Detect which cell encompasses the target text, then output its [x, y] center coordinate. 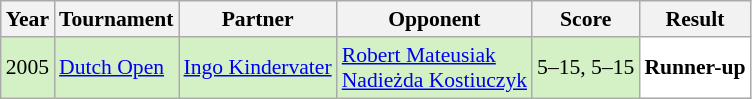
Opponent [434, 19]
Year [28, 19]
Result [694, 19]
Dutch Open [116, 68]
Tournament [116, 19]
Partner [258, 19]
Robert Mateusiak Nadieżda Kostiuczyk [434, 68]
Ingo Kindervater [258, 68]
Runner-up [694, 68]
5–15, 5–15 [586, 68]
Score [586, 19]
2005 [28, 68]
